Search for the cell housing the specified text and yield its (X, Y) center coordinate. 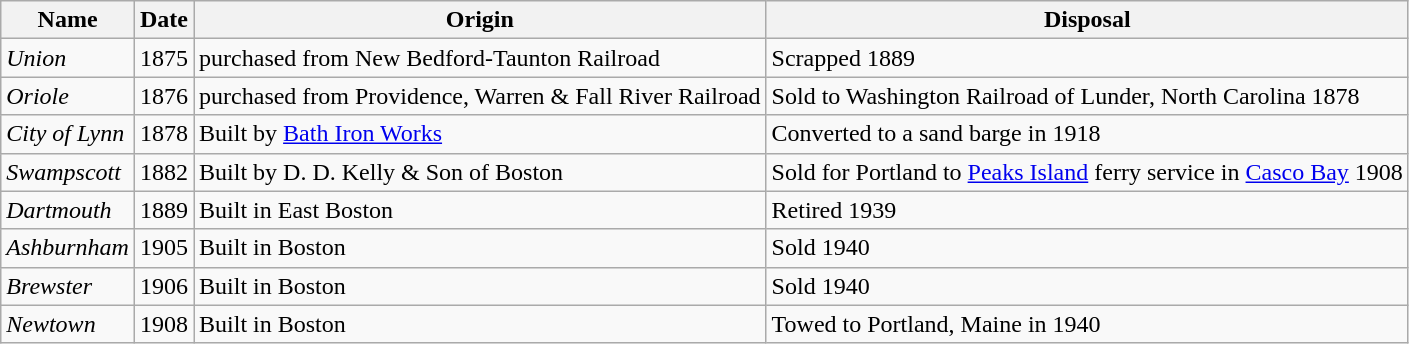
1876 (164, 96)
purchased from New Bedford-Taunton Railroad (480, 58)
1878 (164, 134)
1882 (164, 172)
Sold to Washington Railroad of Lunder, North Carolina 1878 (1087, 96)
Newtown (68, 324)
Built in East Boston (480, 210)
Origin (480, 20)
1908 (164, 324)
Date (164, 20)
Ashburnham (68, 248)
Scrapped 1889 (1087, 58)
1889 (164, 210)
Built by D. D. Kelly & Son of Boston (480, 172)
Brewster (68, 286)
purchased from Providence, Warren & Fall River Railroad (480, 96)
City of Lynn (68, 134)
Sold for Portland to Peaks Island ferry service in Casco Bay 1908 (1087, 172)
Oriole (68, 96)
1906 (164, 286)
Union (68, 58)
1875 (164, 58)
Retired 1939 (1087, 210)
1905 (164, 248)
Dartmouth (68, 210)
Swampscott (68, 172)
Name (68, 20)
Disposal (1087, 20)
Towed to Portland, Maine in 1940 (1087, 324)
Built by Bath Iron Works (480, 134)
Converted to a sand barge in 1918 (1087, 134)
